Output the (X, Y) coordinate of the center of the cell containing the given text.  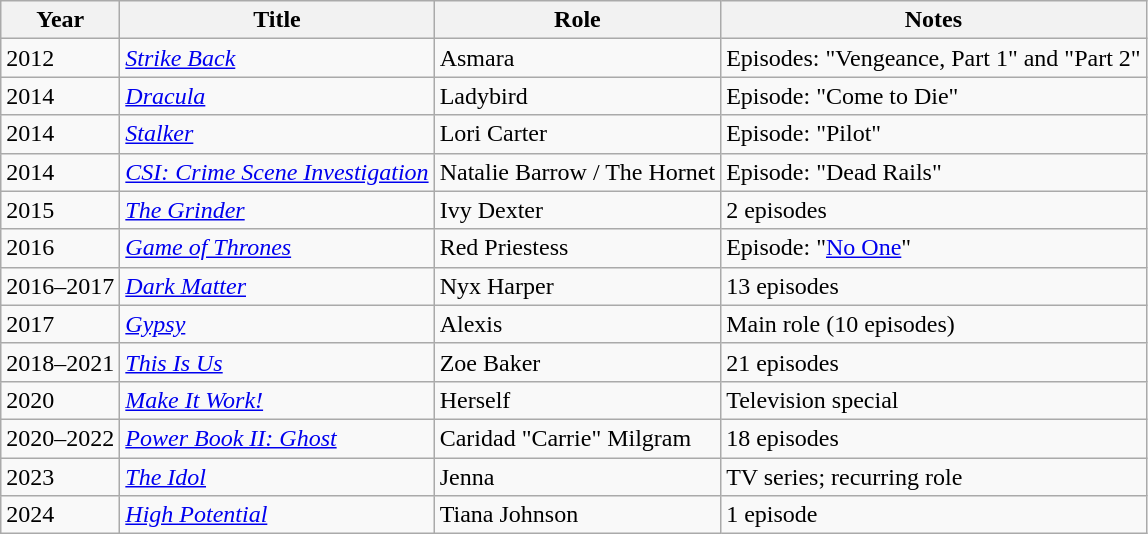
Episode: "No One" (934, 248)
High Potential (277, 515)
2012 (60, 58)
2020 (60, 400)
Television special (934, 400)
Dark Matter (277, 286)
Jenna (578, 477)
This Is Us (277, 362)
2017 (60, 324)
TV series; recurring role (934, 477)
Strike Back (277, 58)
Dracula (277, 96)
Natalie Barrow / The Hornet (578, 172)
2020–2022 (60, 438)
2015 (60, 210)
2 episodes (934, 210)
Tiana Johnson (578, 515)
Year (60, 20)
Asmara (578, 58)
Ivy Dexter (578, 210)
The Idol (277, 477)
21 episodes (934, 362)
Red Priestess (578, 248)
2024 (60, 515)
Stalker (277, 134)
Lori Carter (578, 134)
Title (277, 20)
Make It Work! (277, 400)
2023 (60, 477)
Caridad "Carrie" Milgram (578, 438)
18 episodes (934, 438)
Notes (934, 20)
The Grinder (277, 210)
Episode: "Come to Die" (934, 96)
1 episode (934, 515)
Herself (578, 400)
2018–2021 (60, 362)
Power Book II: Ghost (277, 438)
Main role (10 episodes) (934, 324)
Episodes: "Vengeance, Part 1" and "Part 2" (934, 58)
Zoe Baker (578, 362)
2016–2017 (60, 286)
CSI: Crime Scene Investigation (277, 172)
Gypsy (277, 324)
Ladybird (578, 96)
13 episodes (934, 286)
Nyx Harper (578, 286)
Episode: "Pilot" (934, 134)
Game of Thrones (277, 248)
2016 (60, 248)
Role (578, 20)
Alexis (578, 324)
Episode: "Dead Rails" (934, 172)
